Return (x, y) of the center of cell containing provided text 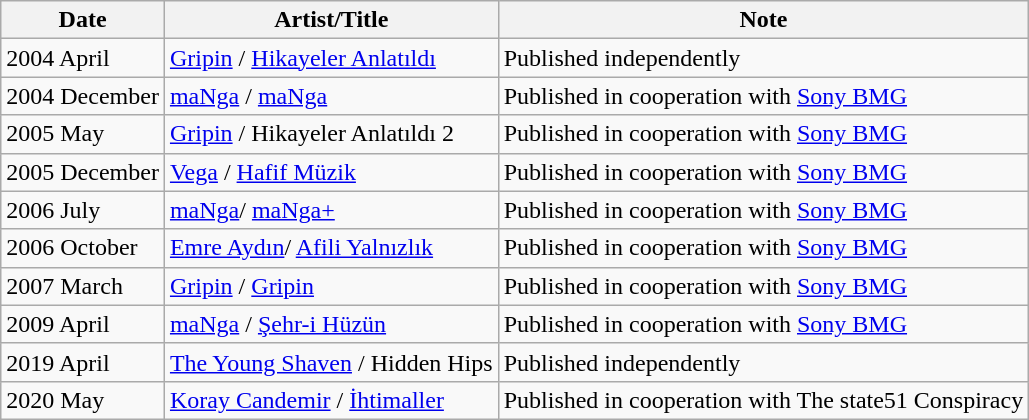
2006 October (83, 248)
Emre Aydın/ Afili Yalnızlık (331, 248)
2020 May (83, 400)
2005 December (83, 172)
2009 April (83, 324)
2019 April (83, 362)
The Young Shaven / Hidden Hips (331, 362)
Note (764, 20)
2007 March (83, 286)
maNga/ maNga+ (331, 210)
2004 April (83, 58)
2005 May (83, 134)
Gripin / Hikayeler Anlatıldı 2 (331, 134)
maNga / Şehr-i Hüzün (331, 324)
2004 December (83, 96)
Gripin / Hikayeler Anlatıldı (331, 58)
Published in cooperation with The state51 Conspiracy (764, 400)
Date (83, 20)
2006 July (83, 210)
Vega / Hafif Müzik (331, 172)
Koray Candemir / İhtimaller (331, 400)
Gripin / Gripin (331, 286)
maNga / maNga (331, 96)
Artist/Title (331, 20)
